Determine the (x, y) coordinate at the center of the cell enclosing the given text.  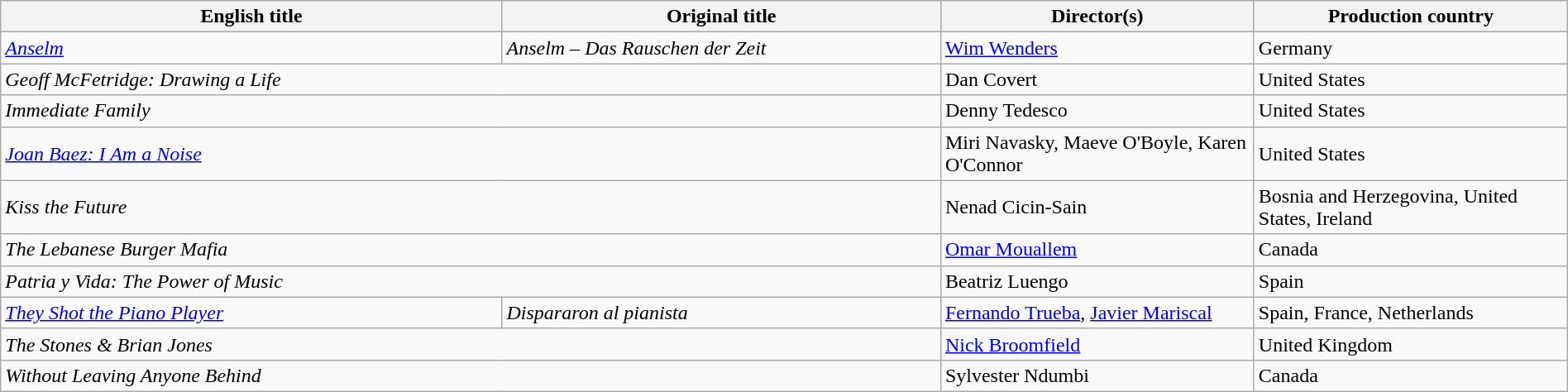
Beatriz Luengo (1097, 281)
Anselm – Das Rauschen der Zeit (721, 48)
They Shot the Piano Player (251, 313)
Production country (1411, 17)
United Kingdom (1411, 344)
English title (251, 17)
Joan Baez: I Am a Noise (471, 154)
Immediate Family (471, 111)
Patria y Vida: The Power of Music (471, 281)
Original title (721, 17)
Geoff McFetridge: Drawing a Life (471, 79)
Wim Wenders (1097, 48)
The Stones & Brian Jones (471, 344)
Germany (1411, 48)
Miri Navasky, Maeve O'Boyle, Karen O'Connor (1097, 154)
Spain (1411, 281)
Fernando Trueba, Javier Mariscal (1097, 313)
Bosnia and Herzegovina, United States, Ireland (1411, 207)
Sylvester Ndumbi (1097, 375)
Anselm (251, 48)
The Lebanese Burger Mafia (471, 250)
Spain, France, Netherlands (1411, 313)
Denny Tedesco (1097, 111)
Nenad Cicin-Sain (1097, 207)
Omar Mouallem (1097, 250)
Nick Broomfield (1097, 344)
Without Leaving Anyone Behind (471, 375)
Director(s) (1097, 17)
Dispararon al pianista (721, 313)
Kiss the Future (471, 207)
Dan Covert (1097, 79)
